Scan for the cell matching the given text and deliver its [x, y] coordinate at center. 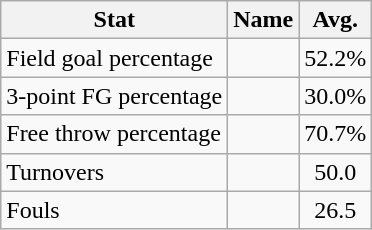
26.5 [336, 210]
Name [264, 20]
52.2% [336, 58]
Avg. [336, 20]
50.0 [336, 172]
3-point FG percentage [114, 96]
Stat [114, 20]
Fouls [114, 210]
Turnovers [114, 172]
30.0% [336, 96]
Field goal percentage [114, 58]
70.7% [336, 134]
Free throw percentage [114, 134]
